Extract the (x, y) coordinate from the center of the cell holding the provided text.  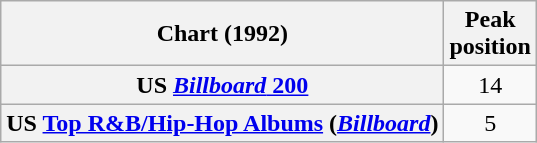
5 (490, 123)
14 (490, 85)
US Billboard 200 (222, 85)
Chart (1992) (222, 34)
Peak position (490, 34)
US Top R&B/Hip-Hop Albums (Billboard) (222, 123)
